Provide the [x, y] coordinate of the cell's center where the given text is located.  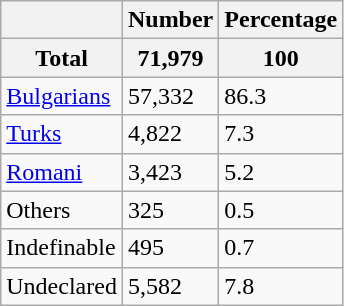
Bulgarians [62, 96]
5.2 [281, 172]
Indefinable [62, 248]
Undeclared [62, 286]
Total [62, 58]
Number [170, 20]
5,582 [170, 286]
86.3 [281, 96]
0.5 [281, 210]
Percentage [281, 20]
71,979 [170, 58]
Turks [62, 134]
7.8 [281, 286]
100 [281, 58]
325 [170, 210]
Romani [62, 172]
57,332 [170, 96]
7.3 [281, 134]
Others [62, 210]
3,423 [170, 172]
0.7 [281, 248]
495 [170, 248]
4,822 [170, 134]
